Identify which cell holds the provided text, then report its (X, Y) central coordinate. 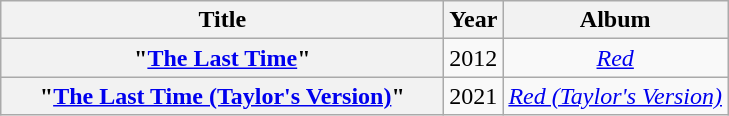
Red (Taylor's Version) (616, 96)
2012 (474, 58)
Title (222, 20)
"The Last Time" (222, 58)
Year (474, 20)
2021 (474, 96)
Album (616, 20)
Red (616, 58)
"The Last Time (Taylor's Version)" (222, 96)
